Provide the (x, y) coordinate of the cell's center where the given text is located.  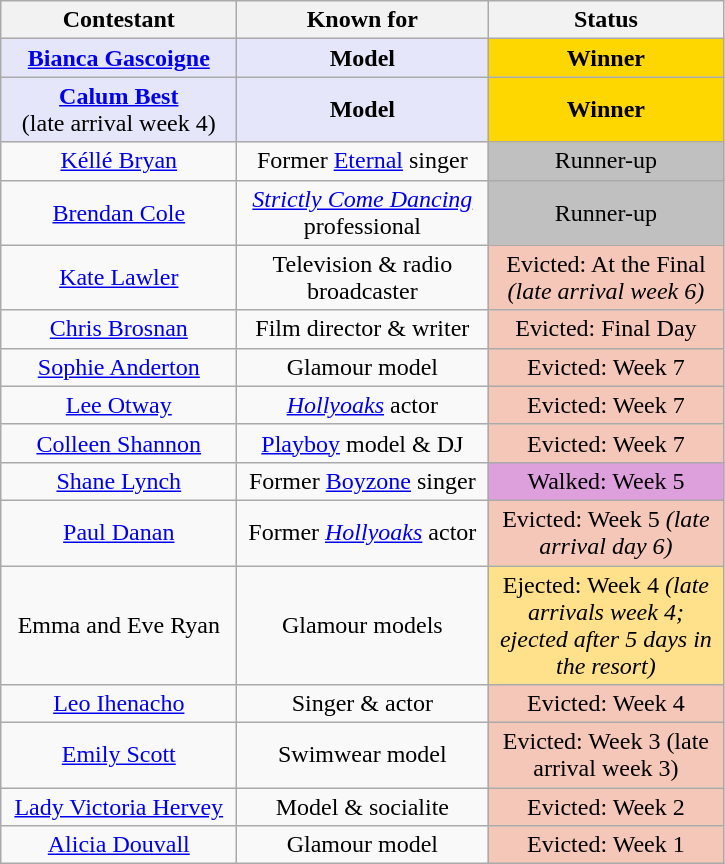
Hollyoaks actor (362, 405)
Former Boyzone singer (362, 481)
Alicia Douvall (119, 845)
Chris Brosnan (119, 329)
Emma and Eve Ryan (119, 626)
Evicted: At the Final (late arrival week 6) (606, 278)
Emily Scott (119, 756)
Calum Best(late arrival week 4) (119, 110)
Playboy model & DJ (362, 443)
Known for (362, 20)
Sophie Anderton (119, 367)
Shane Lynch (119, 481)
Lee Otway (119, 405)
Bianca Gascoigne (119, 58)
Status (606, 20)
Walked: Week 5 (606, 481)
Swimwear model (362, 756)
Former Eternal singer (362, 161)
Glamour models (362, 626)
Model & socialite (362, 807)
Kate Lawler (119, 278)
Leo Ihenacho (119, 704)
Lady Victoria Hervey (119, 807)
Television & radio broadcaster (362, 278)
Former Hollyoaks actor (362, 532)
Evicted: Week 5 (late arrival day 6) (606, 532)
Brendan Cole (119, 212)
Ejected: Week 4 (late arrivals week 4; ejected after 5 days in the resort) (606, 626)
Evicted: Week 4 (606, 704)
Kéllé Bryan (119, 161)
Evicted: Week 2 (606, 807)
Film director & writer (362, 329)
Evicted: Final Day (606, 329)
Evicted: Week 3 (late arrival week 3) (606, 756)
Evicted: Week 1 (606, 845)
Singer & actor (362, 704)
Paul Danan (119, 532)
Colleen Shannon (119, 443)
Strictly Come Dancing professional (362, 212)
Contestant (119, 20)
